Return the (X, Y) coordinate for the center point of the cell that contains the specified text.  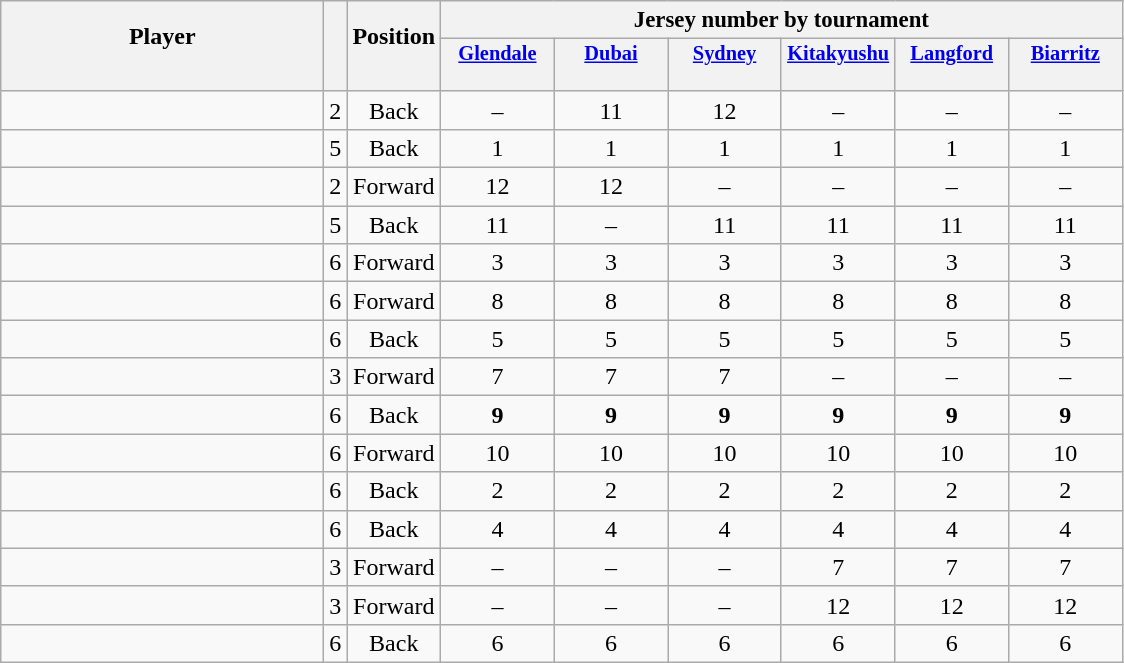
Player (162, 35)
Biarritz (1066, 54)
Kitakyushu (838, 54)
Dubai (611, 54)
Langford (952, 54)
Jersey number by tournament (782, 20)
Glendale (498, 54)
Sydney (725, 54)
Position (394, 35)
